Extract the [x, y] coordinate from the center of the cell holding the provided text.  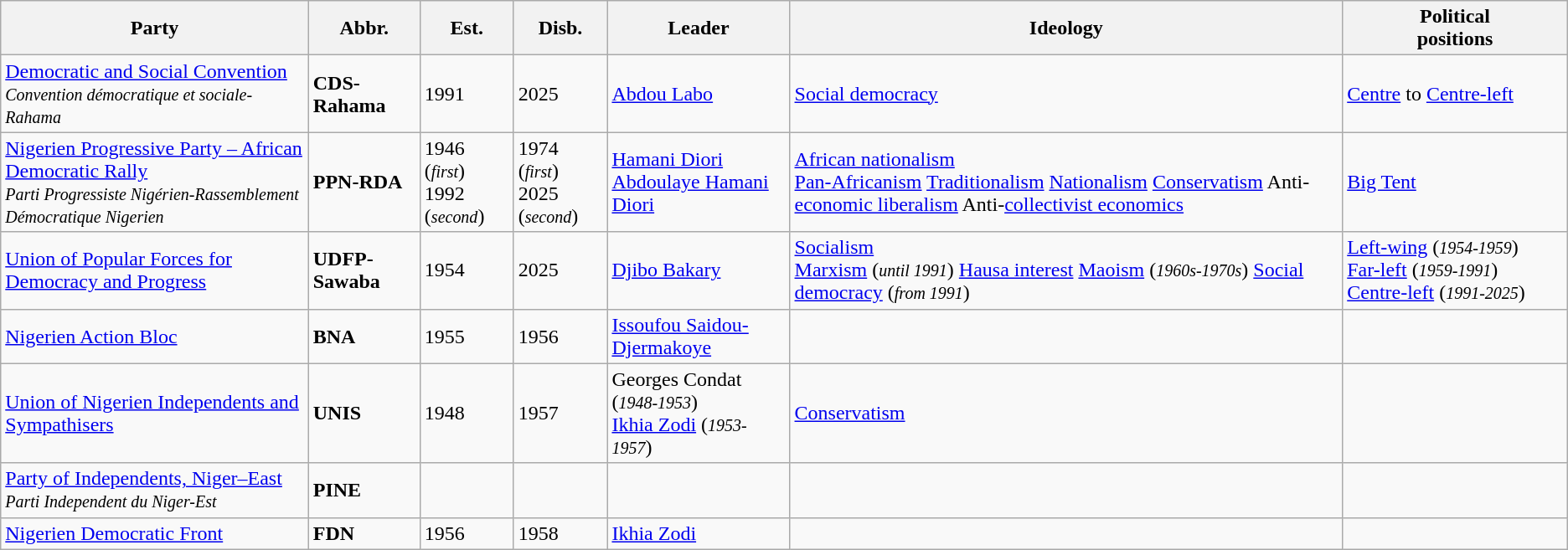
Est. [467, 28]
Democratic and Social ConventionConvention démocratique et sociale-Rahama [154, 94]
Big Tent [1456, 182]
UDFP-Sawaba [364, 270]
Nigerien Democratic Front [154, 533]
UNIS [364, 414]
1948 [467, 414]
1974 (first)2025 (second) [560, 182]
Abbr. [364, 28]
Ikhia Zodi [699, 533]
PPN-RDA [364, 182]
Union of Nigerien Independents and Sympathisers [154, 414]
African nationalismPan-Africanism Traditionalism Nationalism Conservatism Anti-economic liberalism Anti-collectivist economics [1066, 182]
Leader [699, 28]
Georges Condat (1948-1953)Ikhia Zodi (1953-1957) [699, 414]
1957 [560, 414]
Party [154, 28]
Centre to Centre-left [1456, 94]
Union of Popular Forces for Democracy and Progress [154, 270]
SocialismMarxism (until 1991) Hausa interest Maoism (1960s-1970s) Social democracy (from 1991) [1066, 270]
1958 [560, 533]
Nigerien Action Bloc [154, 337]
BNA [364, 337]
1946 (first)1992 (second) [467, 182]
1955 [467, 337]
CDS-Rahama [364, 94]
1954 [467, 270]
Social democracy [1066, 94]
Politicalpositions [1456, 28]
Conservatism [1066, 414]
Left-wing (1954-1959)Far-left (1959-1991) Centre-left (1991-2025) [1456, 270]
Ideology [1066, 28]
1991 [467, 94]
Abdou Labo [699, 94]
Disb. [560, 28]
Party of Independents, Niger–EastParti Independent du Niger-Est [154, 491]
PINE [364, 491]
FDN [364, 533]
Issoufou Saidou-Djermakoye [699, 337]
Djibo Bakary [699, 270]
Hamani DioriAbdoulaye Hamani Diori [699, 182]
Nigerien Progressive Party – African Democratic RallyParti Progressiste Nigérien-Rassemblement Démocratique Nigerien [154, 182]
